From the cell containing the given text, extract its center point as [X, Y] coordinate. 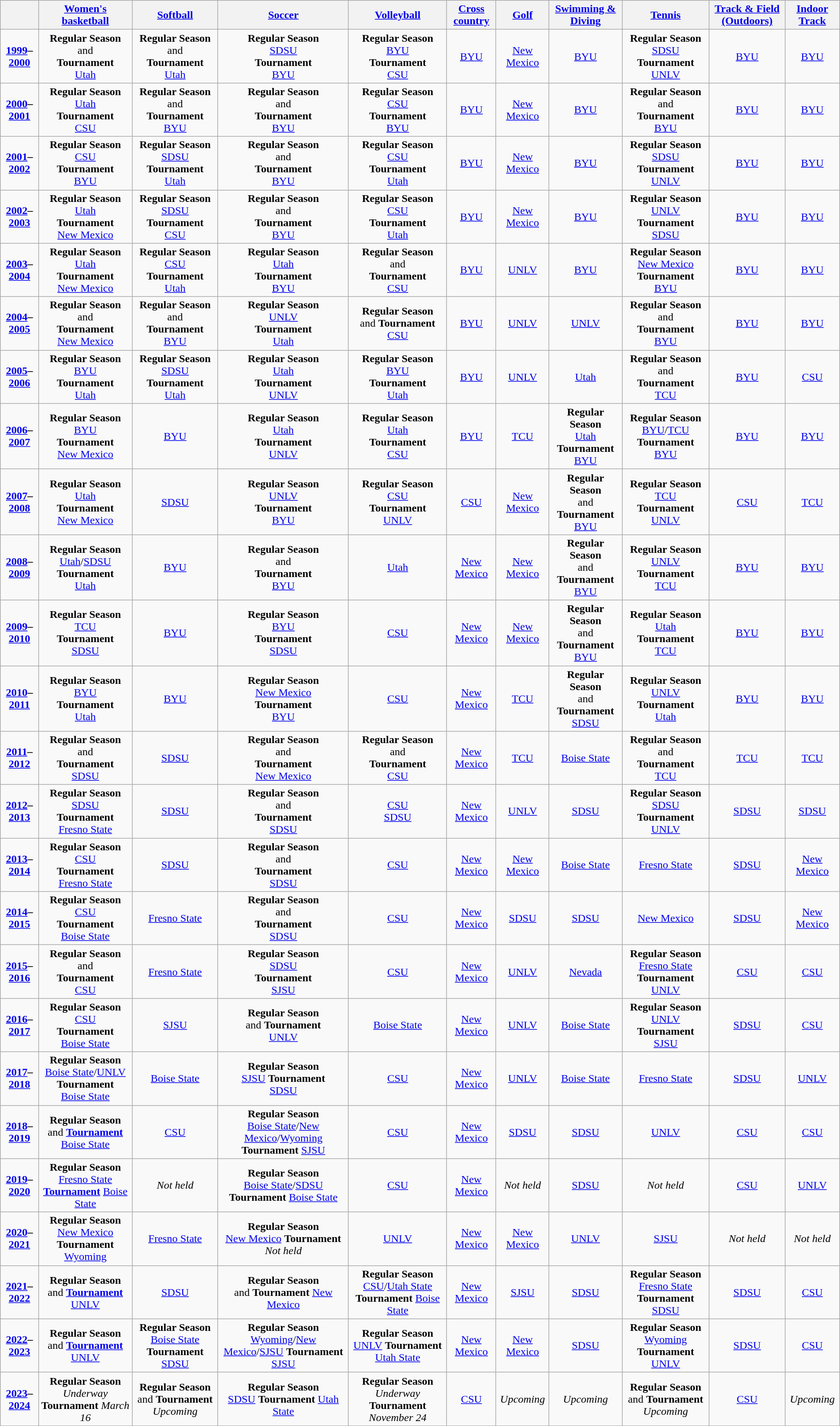
2000–2001 [20, 109]
1999–2000 [20, 57]
2019–2020 [20, 1185]
2009–2010 [20, 633]
Softball [175, 15]
Regular Season CSU TournamentFresno State [85, 865]
Regular SeasonWyoming/New Mexico/SJSU Tournament SJSU [284, 1345]
Regular Season BYU Tournament CSU [398, 57]
2001–2002 [20, 163]
2004–2005 [20, 323]
2015–2016 [20, 972]
Regular Season and TournamentCSU [398, 758]
Regular SeasonUnderway Tournament November 24 [398, 1399]
2013–2014 [20, 865]
Tennis [666, 15]
2007–2008 [20, 502]
2003–2004 [20, 270]
Regular Season BYU/TCU Tournament BYU [666, 436]
Regular Season SDSU Tournament Fresno State [85, 811]
Nevada [586, 972]
2008–2009 [20, 567]
Regular Season andTournamentCSU [85, 972]
Regular SeasonBoise State Tournament SDSU [175, 1345]
Regular Season andTournament Utah [85, 57]
CSUSDSU [398, 811]
2023–2024 [20, 1399]
Regular SeasonFresno State Tournament Boise State [85, 1185]
Regular Season and Tournament Utah [175, 57]
Regular Season SDSU Tournament BYU [284, 57]
2011–2012 [20, 758]
Regular Season and Tournament TCU [666, 377]
Regular Season New Mexico Tournament BYU [666, 270]
Regular SeasonUnderway Tournament March 16 [85, 1399]
Regular Season UNLV Tournament SDSU [666, 216]
Regular Season UNLVTournamentSJSU [666, 1025]
Regular Season SDSU TournamentUNLV [666, 811]
Regular Seasonand Tournament Boise State [85, 1132]
2005–2006 [20, 377]
Regular SeasonCSU/Utah State Tournament Boise State [398, 1292]
Regular Season Boise State/UNLVTournamentBoise State [85, 1079]
2018–2019 [20, 1132]
2020–2021 [20, 1238]
2010–2011 [20, 699]
Regular Season BYUTournament SDSU [284, 633]
Regular SeasonSJSU Tournament SDSU [284, 1079]
2014–2015 [20, 918]
2006–2007 [20, 436]
Regular SeasonUtah/SDSU TournamentUtah [85, 567]
2022–2023 [20, 1345]
Regular Season TCU Tournament SDSU [85, 633]
Regular SeasonTCUTournamentUNLV [666, 502]
Regular Season and TournamentNew Mexico [284, 758]
Regular Season Fresno StateTournamentUNLV [666, 972]
Regular SeasonSDSU Tournament Utah State [284, 1399]
Regular Seasonand Tournament New Mexico [284, 1292]
Regular SeasonNew Mexico Tournament Wyoming [85, 1238]
Regular Season and Tournament New Mexico [85, 323]
Regular Season SDSU Tournament CSU [175, 216]
Women's basketball [85, 15]
Regular SeasonBoise State/SDSU Tournament Boise State [284, 1185]
Regular SeasonWyoming Tournament UNLV [666, 1345]
2021–2022 [20, 1292]
Regular SeasonFresno State Tournament SDSU [666, 1292]
Regular SeasonSDSUTournament SJSU [284, 972]
Indoor Track [812, 15]
Regular Season and TournamentTCU [666, 758]
2002–2003 [20, 216]
Regular Season CSU Tournament UNLV [398, 502]
Regular Season New MexicoTournament BYU [284, 699]
Regular SeasonBoise State/New Mexico/Wyoming Tournament SJSU [284, 1132]
Regular SeasonUNLVTournamentTCU [666, 567]
Regular SeasonNew Mexico Tournament Not held [284, 1238]
Regular Season BYU Tournament New Mexico [85, 436]
Regular Season Utah Tournament TCU [666, 633]
Soccer [284, 15]
Regular SeasonUNLV Tournament Utah State [398, 1345]
Golf [522, 15]
2017–2018 [20, 1079]
Regular Season UNLV Tournament BYU [284, 502]
Track & Field (Outdoors) [748, 15]
Cross country [472, 15]
Swimming & Diving [586, 15]
Volleyball [398, 15]
2012–2013 [20, 811]
2016–2017 [20, 1025]
